Provide the [X, Y] coordinate of the cell's center where the given text is located.  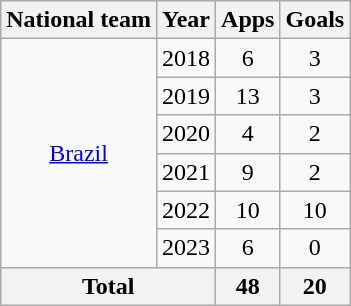
13 [248, 96]
0 [315, 248]
2023 [186, 248]
20 [315, 286]
2022 [186, 210]
2020 [186, 134]
9 [248, 172]
2021 [186, 172]
Year [186, 20]
2019 [186, 96]
Total [108, 286]
Goals [315, 20]
Brazil [79, 153]
2018 [186, 58]
48 [248, 286]
National team [79, 20]
Apps [248, 20]
4 [248, 134]
